Identify which cell holds the provided text, then report its [x, y] central coordinate. 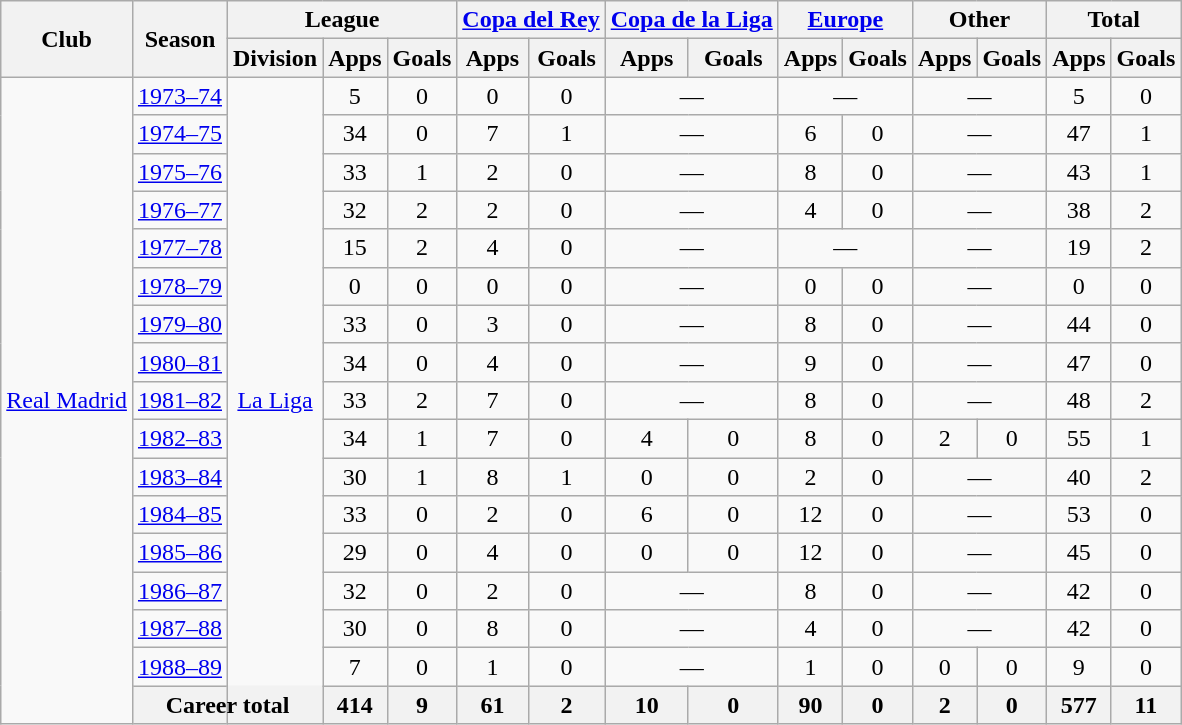
1987–88 [180, 629]
10 [646, 705]
1978–79 [180, 286]
1973–74 [180, 96]
43 [1079, 172]
61 [492, 705]
414 [355, 705]
1980–81 [180, 362]
1983–84 [180, 477]
Copa del Rey [531, 20]
19 [1079, 248]
1979–80 [180, 324]
Copa de la Liga [692, 20]
1986–87 [180, 591]
53 [1079, 515]
Real Madrid [67, 400]
3 [492, 324]
1976–77 [180, 210]
1985–86 [180, 553]
League [342, 20]
Europe [845, 20]
11 [1146, 705]
1974–75 [180, 134]
90 [810, 705]
15 [355, 248]
Career total [227, 705]
55 [1079, 438]
44 [1079, 324]
1982–83 [180, 438]
Division [276, 58]
1975–76 [180, 172]
Club [67, 39]
1988–89 [180, 667]
1984–85 [180, 515]
1981–82 [180, 400]
Season [180, 39]
577 [1079, 705]
45 [1079, 553]
Total [1114, 20]
29 [355, 553]
48 [1079, 400]
1977–78 [180, 248]
Other [979, 20]
La Liga [276, 400]
38 [1079, 210]
40 [1079, 477]
